From the cell containing the given text, extract its center point as (X, Y) coordinate. 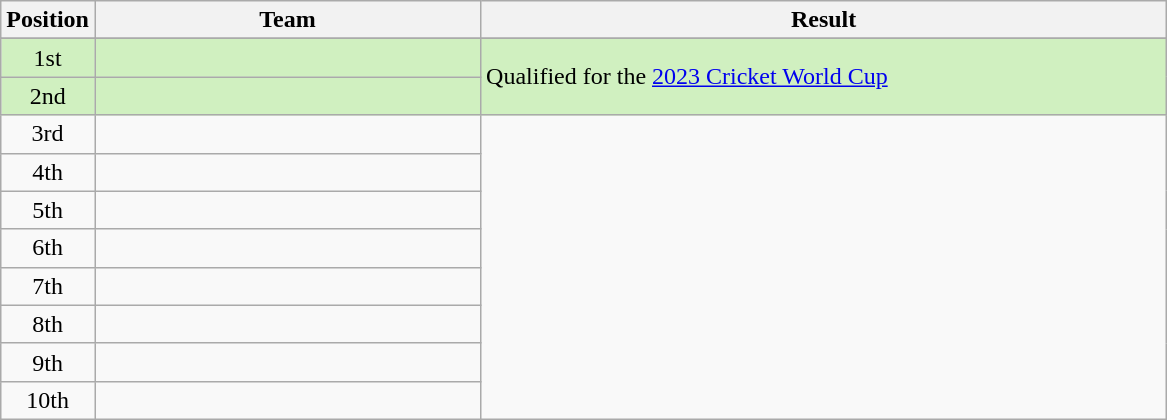
3rd (48, 134)
4th (48, 172)
Team (287, 20)
Position (48, 20)
Qualified for the 2023 Cricket World Cup (824, 77)
10th (48, 400)
5th (48, 210)
7th (48, 286)
Result (824, 20)
2nd (48, 96)
6th (48, 248)
9th (48, 362)
1st (48, 58)
8th (48, 324)
